Pinpoint the cell where the given text exists, returning its [x, y] midpoint coordinate. 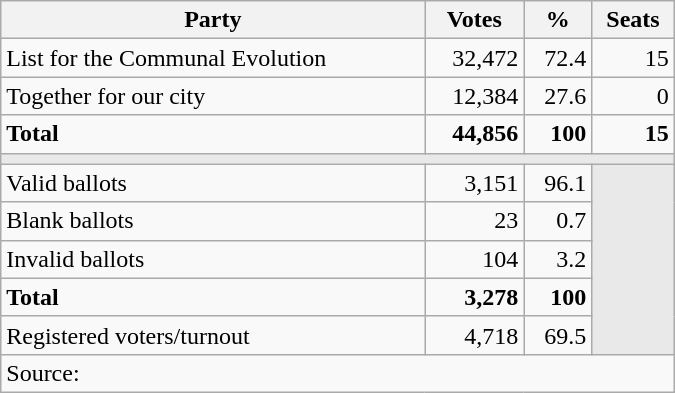
0.7 [558, 221]
3.2 [558, 259]
Seats [634, 20]
Party [213, 20]
44,856 [474, 134]
96.1 [558, 183]
23 [474, 221]
72.4 [558, 58]
% [558, 20]
32,472 [474, 58]
Blank ballots [213, 221]
69.5 [558, 335]
0 [634, 96]
27.6 [558, 96]
12,384 [474, 96]
Source: [338, 373]
List for the Communal Evolution [213, 58]
4,718 [474, 335]
Registered voters/turnout [213, 335]
3,151 [474, 183]
Together for our city [213, 96]
Valid ballots [213, 183]
3,278 [474, 297]
104 [474, 259]
Votes [474, 20]
Invalid ballots [213, 259]
